For the text-containing cell, return its midpoint in [X, Y] coordinate format. 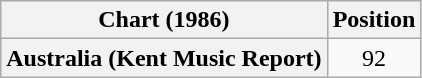
92 [374, 58]
Position [374, 20]
Australia (Kent Music Report) [164, 58]
Chart (1986) [164, 20]
